Return the [x, y] coordinate for the center point of the cell that contains the specified text.  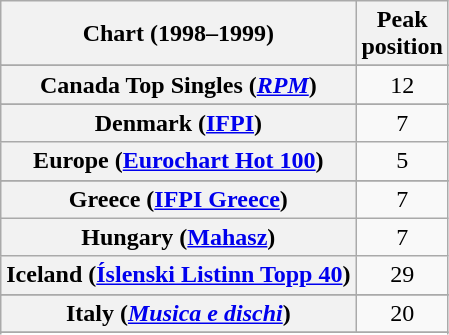
12 [402, 85]
Greece (IFPI Greece) [178, 199]
Denmark (IFPI) [178, 123]
Iceland (Íslenski Listinn Topp 40) [178, 275]
29 [402, 275]
Peakposition [402, 34]
Europe (Eurochart Hot 100) [178, 161]
5 [402, 161]
Chart (1998–1999) [178, 34]
Hungary (Mahasz) [178, 237]
Canada Top Singles (RPM) [178, 85]
Italy (Musica e dischi) [178, 313]
20 [402, 313]
